Return [x, y] of the center of cell containing provided text 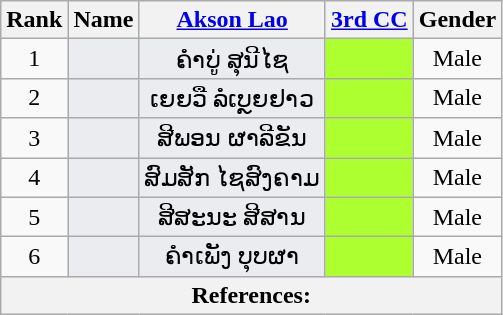
5 [34, 217]
Name [104, 20]
ຄຳເພັງ ບຸບຜາ [232, 257]
3 [34, 138]
ສີພອນ ຜາລີຂັນ [232, 138]
2 [34, 98]
4 [34, 178]
1 [34, 59]
ເຍຍວື ລໍເບຼຍຢາວ [232, 98]
Rank [34, 20]
6 [34, 257]
Akson Lao [232, 20]
ສົມສັກ ໄຊສົງຄາມ [232, 178]
ຄຳບູ່ ສຸນີໄຊ [232, 59]
References: [252, 295]
Gender [457, 20]
ສີສະນະ ສີສານ [232, 217]
3rd CC [369, 20]
